Pinpoint the cell where the given text exists, returning its [X, Y] midpoint coordinate. 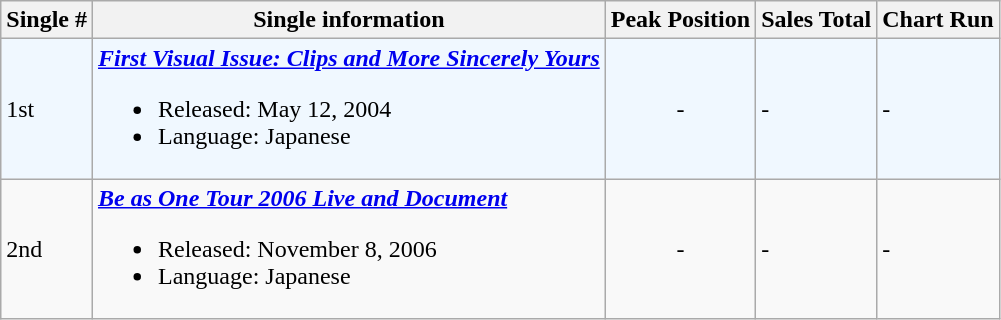
Sales Total [816, 20]
Be as One Tour 2006 Live and DocumentReleased: November 8, 2006Language: Japanese [350, 249]
Chart Run [938, 20]
2nd [47, 249]
1st [47, 109]
First Visual Issue: Clips and More Sincerely YoursReleased: May 12, 2004Language: Japanese [350, 109]
Peak Position [680, 20]
Single information [350, 20]
Single # [47, 20]
